Identify which cell holds the provided text, then report its (X, Y) central coordinate. 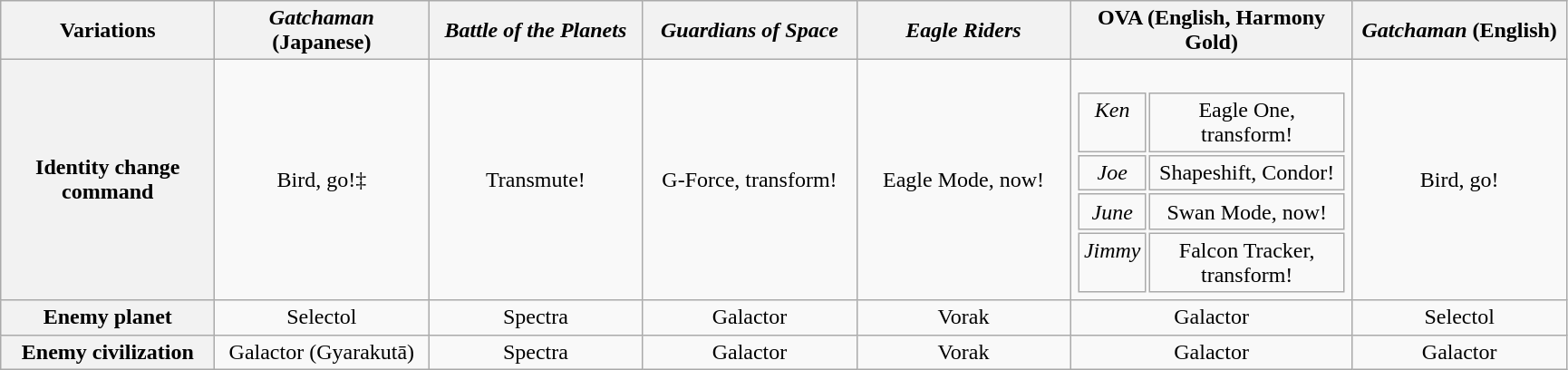
Identity change command (108, 180)
Falcon Tracker, transform! (1247, 263)
Gatchaman (English) (1459, 31)
Eagle Mode, now! (963, 180)
G-Force, transform! (750, 180)
Battle of the Planets (536, 31)
OVA (English, Harmony Gold) (1211, 31)
Joe (1113, 173)
Eagle Riders (963, 31)
Transmute! (536, 180)
Variations (108, 31)
Bird, go! (1459, 180)
Eagle One, transform! (1247, 122)
Ken (1113, 122)
Shapeshift, Condor! (1247, 173)
Enemy planet (108, 317)
June (1113, 211)
Ken Eagle One, transform! Joe Shapeshift, Condor! June Swan Mode, now! Jimmy Falcon Tracker, transform! (1211, 180)
Enemy civilization (108, 352)
Gatchaman (Japanese) (322, 31)
Guardians of Space (750, 31)
Swan Mode, now! (1247, 211)
Jimmy (1113, 263)
Galactor (Gyarakutā) (322, 352)
Bird, go!‡ (322, 180)
